Return the [x, y] coordinate for the center point of the cell that contains the specified text.  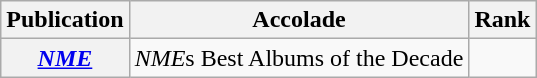
Accolade [299, 20]
NMEs Best Albums of the Decade [299, 58]
Rank [502, 20]
NME [65, 58]
Publication [65, 20]
